Capture the cell that displays the provided text and extract its (x, y) central coordinate. 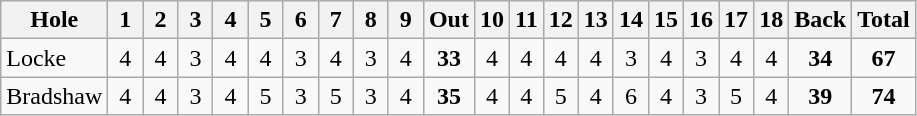
11 (526, 20)
13 (596, 20)
33 (448, 58)
15 (666, 20)
2 (160, 20)
14 (630, 20)
17 (736, 20)
1 (126, 20)
9 (406, 20)
74 (884, 96)
34 (820, 58)
39 (820, 96)
8 (370, 20)
10 (492, 20)
Bradshaw (54, 96)
35 (448, 96)
Out (448, 20)
18 (772, 20)
Hole (54, 20)
16 (700, 20)
Locke (54, 58)
67 (884, 58)
7 (336, 20)
Total (884, 20)
Back (820, 20)
12 (560, 20)
